Extract the [x, y] coordinate from the center of the cell holding the provided text.  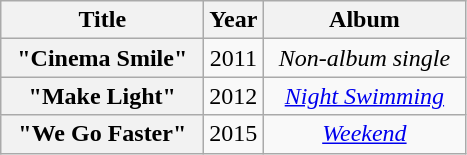
Year [234, 20]
Title [102, 20]
Non-album single [364, 58]
Weekend [364, 134]
"Make Light" [102, 96]
Album [364, 20]
"We Go Faster" [102, 134]
"Cinema Smile" [102, 58]
2011 [234, 58]
2012 [234, 96]
Night Swimming [364, 96]
2015 [234, 134]
